Return (x, y) of the center of cell containing provided text 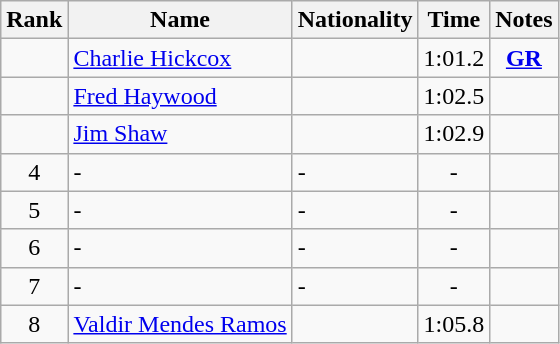
5 (34, 210)
Time (454, 20)
1:05.8 (454, 324)
1:01.2 (454, 58)
8 (34, 324)
Rank (34, 20)
Charlie Hickcox (180, 58)
Jim Shaw (180, 134)
GR (524, 58)
1:02.9 (454, 134)
Notes (524, 20)
7 (34, 286)
4 (34, 172)
Fred Haywood (180, 96)
1:02.5 (454, 96)
6 (34, 248)
Valdir Mendes Ramos (180, 324)
Name (180, 20)
Nationality (355, 20)
